Provide the [X, Y] coordinate of the cell's center where the given text is located.  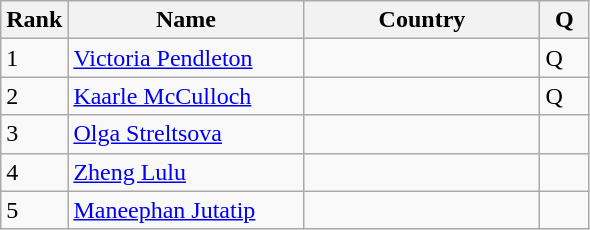
3 [34, 134]
Victoria Pendleton [186, 58]
2 [34, 96]
Kaarle McCulloch [186, 96]
Maneephan Jutatip [186, 210]
Zheng Lulu [186, 172]
5 [34, 210]
Rank [34, 20]
Olga Streltsova [186, 134]
Name [186, 20]
4 [34, 172]
1 [34, 58]
Country [422, 20]
